For the text-containing cell, return its midpoint in [X, Y] coordinate format. 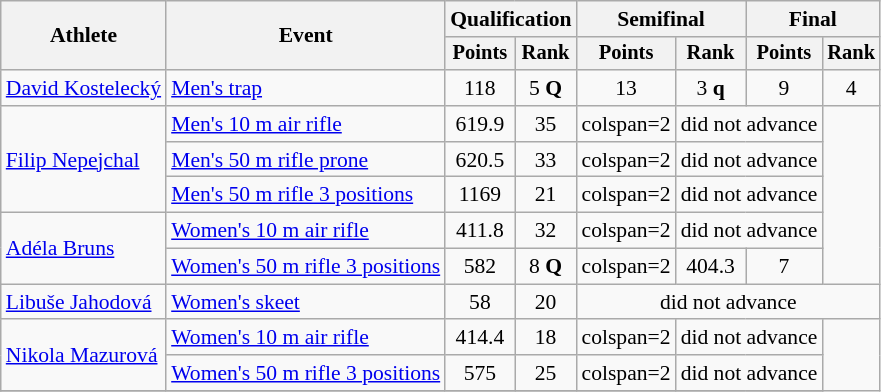
Filip Nepejchal [84, 160]
Men's 50 m rifle 3 positions [306, 195]
Adéla Bruns [84, 248]
4 [851, 88]
575 [480, 373]
58 [480, 302]
118 [480, 88]
Men's 10 m air rifle [306, 124]
13 [626, 88]
7 [784, 267]
25 [546, 373]
Nikola Mazurová [84, 356]
Athlete [84, 36]
32 [546, 231]
35 [546, 124]
Semifinal [662, 19]
414.4 [480, 338]
8 Q [546, 267]
620.5 [480, 160]
Men's trap [306, 88]
582 [480, 267]
9 [784, 88]
3 q [711, 88]
Men's 50 m rifle prone [306, 160]
33 [546, 160]
18 [546, 338]
Event [306, 36]
404.3 [711, 267]
21 [546, 195]
20 [546, 302]
Libuše Jahodová [84, 302]
5 Q [546, 88]
411.8 [480, 231]
619.9 [480, 124]
1169 [480, 195]
David Kostelecký [84, 88]
Final [813, 19]
Qualification [510, 19]
Women's skeet [306, 302]
